From the cell containing the given text, extract its center point as (X, Y) coordinate. 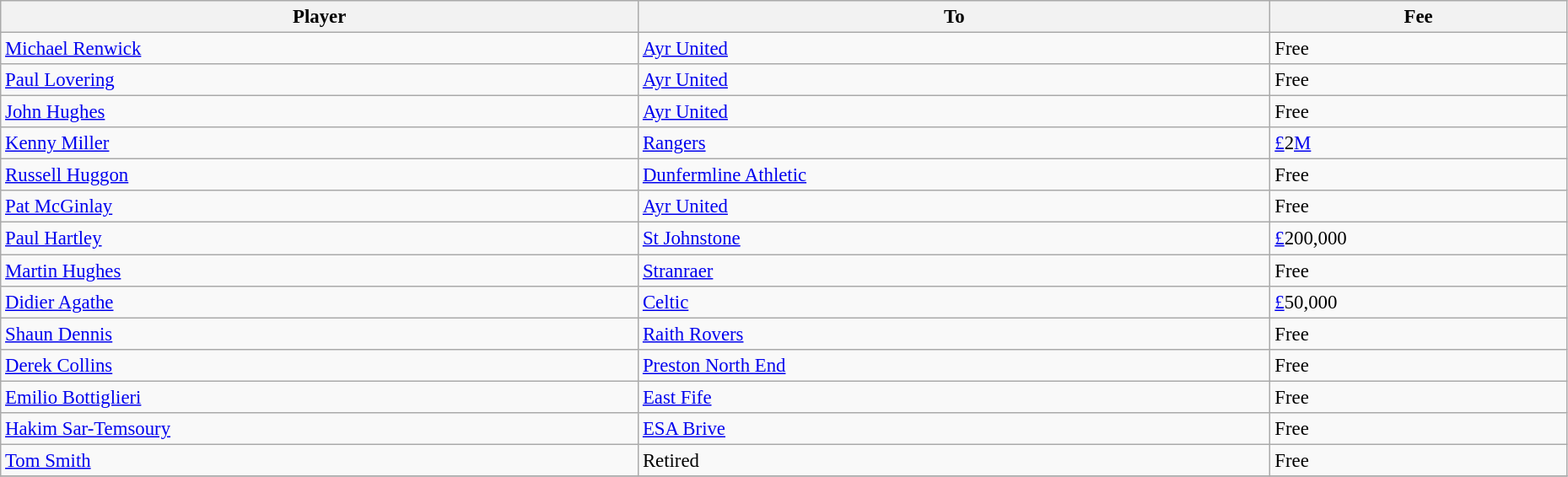
Emilio Bottiglieri (320, 397)
Michael Renwick (320, 49)
£200,000 (1419, 238)
St Johnstone (955, 238)
To (955, 17)
Retired (955, 460)
Martin Hughes (320, 271)
Tom Smith (320, 460)
Shaun Dennis (320, 334)
Rangers (955, 143)
Stranraer (955, 271)
Didier Agathe (320, 302)
John Hughes (320, 112)
£2M (1419, 143)
Derek Collins (320, 365)
Dunfermline Athletic (955, 175)
Kenny Miller (320, 143)
Paul Hartley (320, 238)
Pat McGinlay (320, 206)
£50,000 (1419, 302)
Russell Huggon (320, 175)
Preston North End (955, 365)
Raith Rovers (955, 334)
Player (320, 17)
Paul Lovering (320, 80)
East Fife (955, 397)
Hakim Sar-Temsoury (320, 429)
Celtic (955, 302)
Fee (1419, 17)
ESA Brive (955, 429)
